Pinpoint the cell where the given text exists, returning its (X, Y) midpoint coordinate. 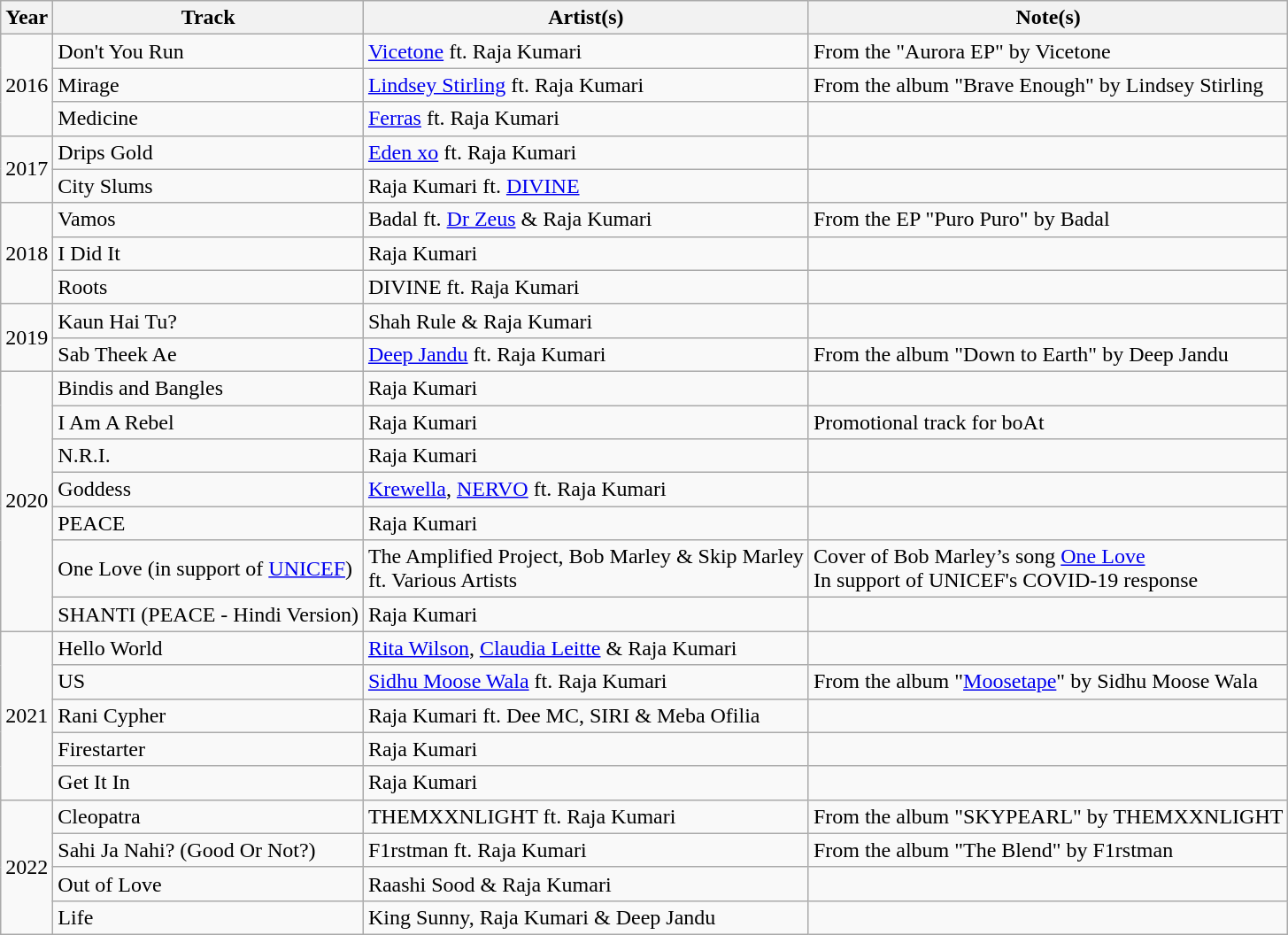
Don't You Run (209, 51)
Bindis and Bangles (209, 388)
Cleopatra (209, 816)
Lindsey Stirling ft. Raja Kumari (586, 85)
From the album "Down to Earth" by Deep Jandu (1048, 354)
2022 (27, 867)
Vamos (209, 220)
I Did It (209, 253)
SHANTI (PEACE - Hindi Version) (209, 614)
Kaun Hai Tu? (209, 321)
Promotional track for boAt (1048, 422)
From the album "Moosetape" by Sidhu Moose Wala (1048, 682)
Krewella, NERVO ft. Raja Kumari (586, 490)
Medicine (209, 119)
Goddess (209, 490)
Sab Theek Ae (209, 354)
Out of Love (209, 884)
Ferras ft. Raja Kumari (586, 119)
From the album "The Blend" by F1rstman (1048, 850)
The Amplified Project, Bob Marley & Skip Marleyft. Various Artists (586, 568)
Year (27, 18)
Sidhu Moose Wala ft. Raja Kumari (586, 682)
Shah Rule & Raja Kumari (586, 321)
Cover of Bob Marley’s song One LoveIn support of UNICEF's COVID-19 response (1048, 568)
From the album "SKYPEARL" by THEMXXNLIGHT (1048, 816)
US (209, 682)
Roots (209, 287)
Get It In (209, 783)
2020 (27, 501)
Rita Wilson, Claudia Leitte & Raja Kumari (586, 648)
2021 (27, 715)
Artist(s) (586, 18)
2018 (27, 253)
Raja Kumari ft. DIVINE (586, 186)
Vicetone ft. Raja Kumari (586, 51)
From the "Aurora EP" by Vicetone (1048, 51)
Firestarter (209, 749)
City Slums (209, 186)
N.R.I. (209, 456)
PEACE (209, 523)
2016 (27, 85)
Life (209, 917)
Rani Cypher (209, 715)
From the album "Brave Enough" by Lindsey Stirling (1048, 85)
Sahi Ja Nahi? (Good Or Not?) (209, 850)
King Sunny, Raja Kumari & Deep Jandu (586, 917)
From the EP "Puro Puro" by Badal (1048, 220)
2019 (27, 337)
Eden xo ft. Raja Kumari (586, 152)
THEMXXNLIGHT ft. Raja Kumari (586, 816)
Raja Kumari ft. Dee MC, SIRI & Meba Ofilia (586, 715)
Track (209, 18)
Deep Jandu ft. Raja Kumari (586, 354)
Badal ft. Dr Zeus & Raja Kumari (586, 220)
DIVINE ft. Raja Kumari (586, 287)
I Am A Rebel (209, 422)
F1rstman ft. Raja Kumari (586, 850)
One Love (in support of UNICEF) (209, 568)
2017 (27, 169)
Drips Gold (209, 152)
Raashi Sood & Raja Kumari (586, 884)
Hello World (209, 648)
Note(s) (1048, 18)
Mirage (209, 85)
